Capture the cell that displays the provided text and extract its (X, Y) central coordinate. 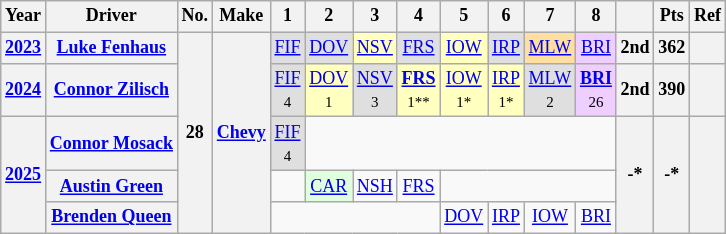
8 (596, 16)
Connor Zilisch (111, 90)
MLW2 (550, 90)
390 (672, 90)
Year (24, 16)
Luke Fenhaus (111, 48)
Ref (708, 16)
No. (194, 16)
Connor Mosack (111, 144)
28 (194, 132)
Austin Green (111, 186)
2025 (24, 175)
BRI26 (596, 90)
IOW1* (464, 90)
Chevy (241, 132)
Pts (672, 16)
NSH (374, 186)
7 (550, 16)
6 (506, 16)
CAR (329, 186)
FRS1** (418, 90)
2024 (24, 90)
2 (329, 16)
362 (672, 48)
3 (374, 16)
4 (418, 16)
1 (288, 16)
NSV3 (374, 90)
FIF (288, 48)
DOV1 (329, 90)
MLW (550, 48)
Driver (111, 16)
Make (241, 16)
2023 (24, 48)
Brenden Queen (111, 218)
5 (464, 16)
NSV (374, 48)
IRP1* (506, 90)
